Return the (x, y) coordinate for the center point of the cell that contains the specified text.  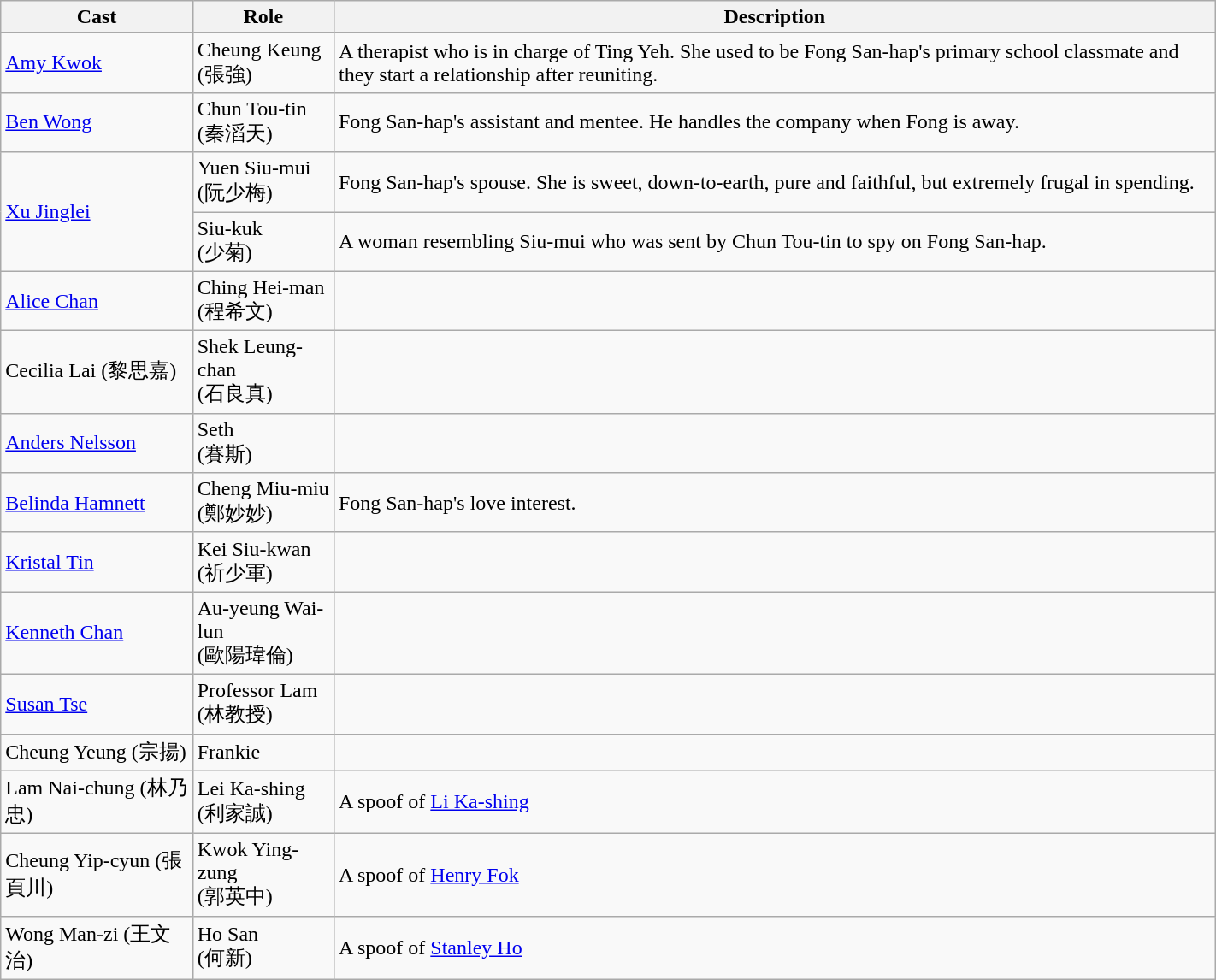
Siu-kuk(少菊) (263, 242)
Shek Leung-chan(石良真) (263, 373)
Frankie (263, 753)
Anders Nelsson (97, 443)
Fong San-hap's love interest. (775, 503)
Kristal Tin (97, 562)
Description (775, 17)
Role (263, 17)
A spoof of Stanley Ho (775, 948)
Amy Kwok (97, 63)
Cheung Yeung (宗揚) (97, 753)
Ho San(何新) (263, 948)
Lei Ka-shing(利家誠) (263, 802)
A therapist who is in charge of Ting Yeh. She used to be Fong San-hap's primary school classmate and they start a relationship after reuniting. (775, 63)
Xu Jinglei (97, 212)
Cheung Keung(張強) (263, 63)
Cheng Miu-miu(鄭妙妙) (263, 503)
Fong San-hap's assistant and mentee. He handles the company when Fong is away. (775, 122)
Belinda Hamnett (97, 503)
Au-yeung Wai-lun(歐陽瑋倫) (263, 633)
Kei Siu-kwan(祈少軍) (263, 562)
Cecilia Lai (黎思嘉) (97, 373)
Ching Hei-man(程希文) (263, 301)
Alice Chan (97, 301)
Lam Nai-chung (林乃忠) (97, 802)
Fong San-hap's spouse. She is sweet, down-to-earth, pure and faithful, but extremely frugal in spending. (775, 182)
Kenneth Chan (97, 633)
Chun Tou-tin(秦滔天) (263, 122)
A spoof of Henry Fok (775, 876)
Ben Wong (97, 122)
Susan Tse (97, 704)
Kwok Ying-zung(郭英中) (263, 876)
Seth(賽斯) (263, 443)
Cast (97, 17)
Cheung Yip-cyun (張頁川) (97, 876)
Yuen Siu-mui(阮少梅) (263, 182)
Wong Man-zi (王文治) (97, 948)
Professor Lam(林教授) (263, 704)
A woman resembling Siu-mui who was sent by Chun Tou-tin to spy on Fong San-hap. (775, 242)
A spoof of Li Ka-shing (775, 802)
